Return [X, Y] of the center of cell containing provided text 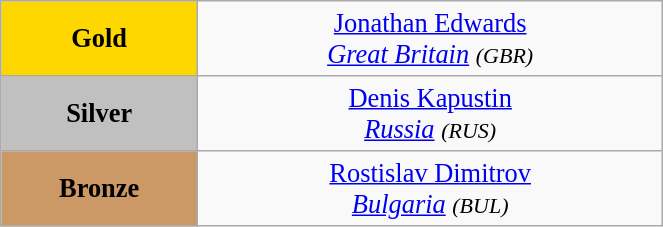
Rostislav DimitrovBulgaria (BUL) [430, 188]
Bronze [100, 188]
Denis KapustinRussia (RUS) [430, 112]
Jonathan EdwardsGreat Britain (GBR) [430, 38]
Gold [100, 38]
Silver [100, 112]
